Extract the [x, y] coordinate from the center of the cell holding the provided text.  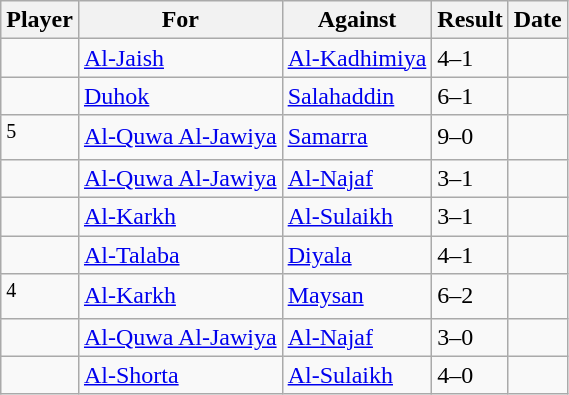
Al-Shorta [180, 375]
Salahaddin [357, 96]
Al-Talaba [180, 255]
Result [470, 20]
9–0 [470, 138]
Diyala [357, 255]
5 [40, 138]
3–0 [470, 337]
4 [40, 296]
Player [40, 20]
6–1 [470, 96]
Al-Kadhimiya [357, 58]
Al-Jaish [180, 58]
6–2 [470, 296]
Date [538, 20]
Maysan [357, 296]
Duhok [180, 96]
4–0 [470, 375]
For [180, 20]
Samarra [357, 138]
Against [357, 20]
